Return [x, y] of the center of cell containing provided text 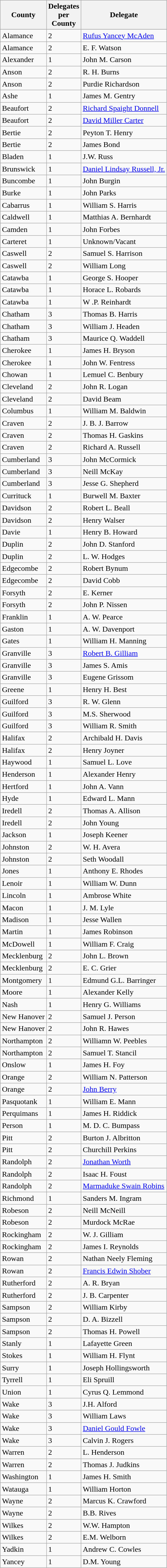
B.B. Rives [124, 1513]
Stokes [24, 1356]
Delegate [124, 15]
Montgomery [24, 980]
Jackson [24, 835]
William J. Headen [124, 326]
Buncombe [24, 181]
Haywood [24, 762]
Murdock McRae [124, 1222]
John Forbes [124, 229]
James H. Bryson [124, 350]
Maurice Q. Waddell [124, 338]
William R. Smith [124, 726]
John A. Vann [124, 787]
James Bond [124, 144]
Onslow [24, 1065]
Calvin J. Rogers [124, 1440]
M. D. C. Bumpass [124, 1125]
Henderson [24, 774]
Daniel Lindsay Russell, Jr. [124, 169]
Yancey [24, 1562]
Marmaduke Swain Robins [124, 1186]
John W. Fentress [124, 362]
George S. Hooper [124, 278]
Isaac H. Foust [124, 1174]
John Parks [124, 193]
William M. Baldwin [124, 411]
William E. Mann [124, 1101]
Currituck [24, 496]
Hertford [24, 787]
W. J. Gilliam [124, 1235]
Burke [24, 193]
Camden [24, 229]
Eugene Grissom [124, 677]
J. B. Carpenter [124, 1295]
William Horton [124, 1489]
Burton J. Albritton [124, 1137]
William Long [124, 266]
Jones [24, 871]
Lincoln [24, 895]
Seth Woodall [124, 859]
James H. Foy [124, 1065]
Alexander Henry [124, 774]
Henry Walser [124, 520]
Watauga [24, 1489]
Marcus K. Crawford [124, 1501]
Thomas J. Judkins [124, 1465]
Davie [24, 532]
Surry [24, 1368]
M.S. Sherwood [124, 714]
William F. Craig [124, 944]
William N. Patterson [124, 1077]
John M. Carson [124, 60]
David Beam [124, 399]
E.M. Welborn [124, 1537]
Nash [24, 1004]
Hyde [24, 799]
County [24, 15]
Edward L. Mann [124, 799]
R. W. Glenn [124, 702]
E. C. Grier [124, 968]
James S. Amis [124, 665]
E. F. Watson [124, 48]
Thomas A. Allison [124, 811]
John McCormick [124, 459]
Horace L. Robards [124, 290]
Henry Joyner [124, 750]
Yadkin [24, 1550]
Alexander [24, 60]
Joseph Hollingsworth [124, 1368]
Henry B. Howard [124, 532]
Bladen [24, 157]
A. R. Bryan [124, 1283]
Jesse Wallen [124, 920]
Macon [24, 907]
Robert L. Beall [124, 508]
William H. Flynt [124, 1356]
Ashe [24, 96]
Rufus Yancey McAden [124, 36]
Greene [24, 689]
John Burgin [124, 181]
John R. Logan [124, 387]
James H. Smith [124, 1477]
Daniel Gould Fowle [124, 1428]
Jonathan Worth [124, 1162]
Person [24, 1125]
Stanly [24, 1344]
William W. Dunn [124, 883]
Matthias A. Bernhardt [124, 217]
J. M. Lyle [124, 907]
Archibald H. Davis [124, 738]
Pasquotank [24, 1101]
Nathan Neely Fleming [124, 1259]
A. W. Davenport [124, 629]
Franklin [24, 617]
John Berry [124, 1089]
Burwell M. Baxter [124, 496]
William H. Manning [124, 641]
Jesse G. Shepherd [124, 484]
Tyrrell [24, 1380]
McDowell [24, 944]
William Laws [124, 1416]
David Cobb [124, 581]
James I. Reynolds [124, 1247]
Washington [24, 1477]
L. Henderson [124, 1452]
R. H. Burns [124, 72]
Alexander Kelly [124, 992]
James H. Riddick [124, 1113]
Thomas H. Powell [124, 1332]
W .P. Reinhardt [124, 302]
Peyton T. Henry [124, 132]
James Robinson [124, 932]
E. Kerner [124, 593]
Purdie Richardson [124, 84]
Cyrus Q. Lemmond [124, 1392]
John D. Stanford [124, 544]
Thomas H. Gaskins [124, 435]
Robert B. Gilliam [124, 653]
Thomas B. Harris [124, 314]
John Young [124, 823]
Andrew C. Cowles [124, 1550]
John L. Brown [124, 956]
Unknown/Vacant [124, 241]
J.H. Alford [124, 1404]
Delegatesper County [64, 15]
D.M. Young [124, 1562]
Samuel S. Harrison [124, 254]
Martin [24, 932]
Robert Bynum [124, 569]
Gates [24, 641]
J. B. J. Barrow [124, 423]
Chowan [24, 375]
Henry H. Best [124, 689]
Madison [24, 920]
Francis Edwin Shober [124, 1271]
Ambrose White [124, 895]
J.W. Russ [124, 157]
Sanders M. Ingram [124, 1198]
Moore [24, 992]
William Kirby [124, 1307]
Perquimans [24, 1113]
David Miller Carter [124, 120]
Union [24, 1392]
W.W. Hampton [124, 1525]
James M. Gentry [124, 96]
W. H. Avera [124, 847]
Edmund G.L. Barringer [124, 980]
Caldwell [24, 217]
Richmond [24, 1198]
Williamn W. Peebles [124, 1041]
Brunswick [24, 169]
Samuel J. Person [124, 1017]
Cabarrus [24, 205]
Gaston [24, 629]
John P. Nissen [124, 605]
Lemuel C. Benbury [124, 375]
Joseph Keener [124, 835]
Churchill Perkins [124, 1150]
Lafayette Green [124, 1344]
Samuel L. Love [124, 762]
A. W. Pearce [124, 617]
Neill McKay [124, 472]
L. W. Hodges [124, 556]
Richard A. Russell [124, 447]
Henry G. Williams [124, 1004]
William S. Harris [124, 205]
Anthony E. Rhodes [124, 871]
Samuel T. Stancil [124, 1053]
Columbus [24, 411]
D. A. Bizzell [124, 1319]
Lenoir [24, 883]
Carteret [24, 241]
Richard Spaight Donnell [124, 108]
Neill McNeill [124, 1210]
Eli Spruill [124, 1380]
John R. Hawes [124, 1029]
